Determine the (x, y) coordinate at the center of the cell enclosing the given text.  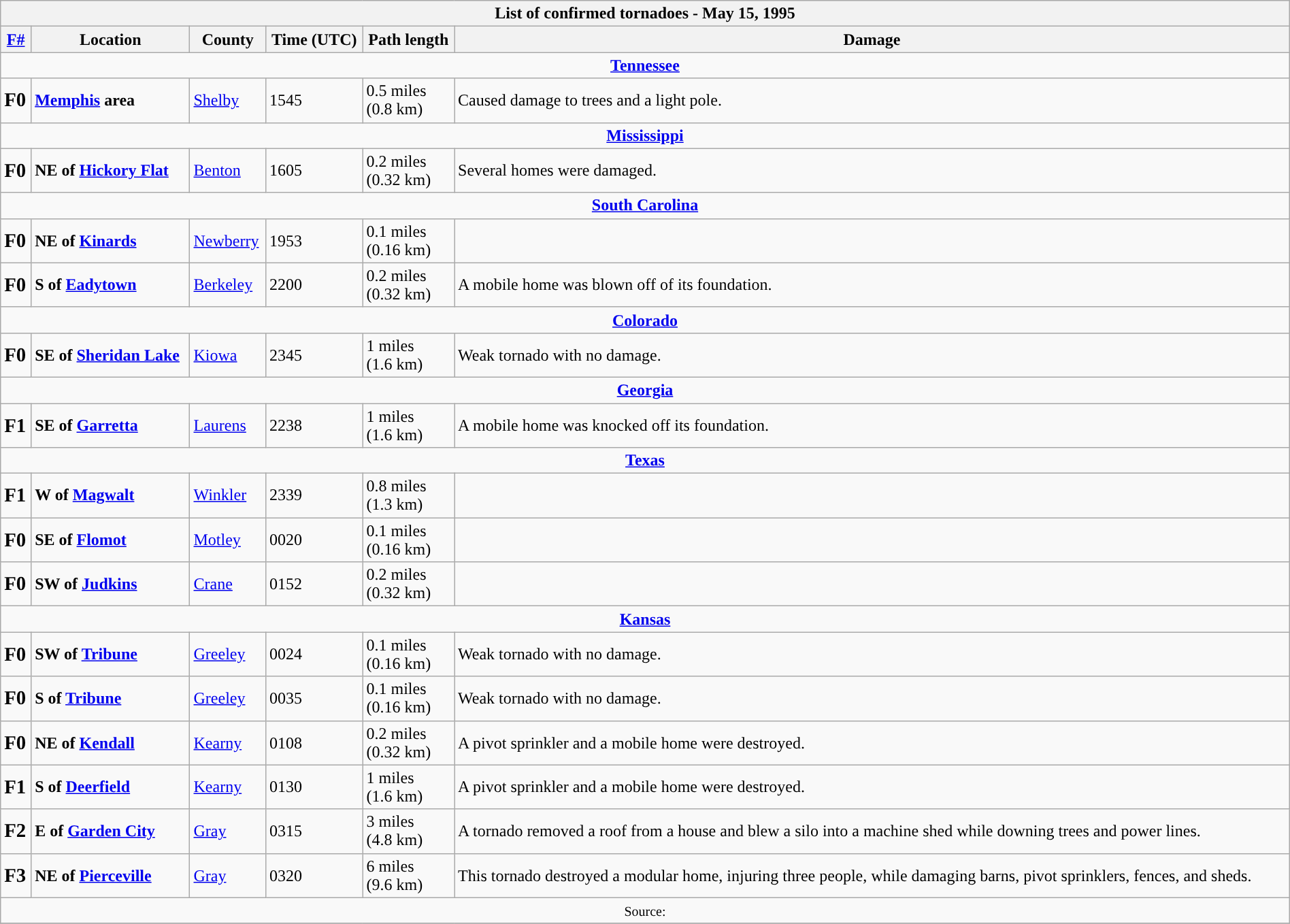
0152 (314, 584)
SE of Flomot (110, 540)
SW of Judkins (110, 584)
Crane (228, 584)
0315 (314, 831)
Benton (228, 170)
E of Garden City (110, 831)
2345 (314, 355)
S of Deerfield (110, 787)
6 miles (9.6 km) (408, 875)
Berkeley (228, 284)
W of Magwalt (110, 495)
0130 (314, 787)
Path length (408, 39)
Kansas (645, 619)
SE of Sheridan Lake (110, 355)
South Carolina (645, 205)
0020 (314, 540)
1605 (314, 170)
0035 (314, 698)
Shelby (228, 101)
F# (16, 39)
Laurens (228, 425)
Newberry (228, 241)
Texas (645, 461)
Caused damage to trees and a light pole. (872, 101)
0108 (314, 743)
Location (110, 39)
County (228, 39)
A tornado removed a roof from a house and blew a silo into a machine shed while downing trees and power lines. (872, 831)
NE of Kendall (110, 743)
SW of Tribune (110, 655)
A mobile home was blown off of its foundation. (872, 284)
NE of Hickory Flat (110, 170)
Winkler (228, 495)
Memphis area (110, 101)
1545 (314, 101)
Tennessee (645, 65)
0.8 miles (1.3 km) (408, 495)
0320 (314, 875)
Kiowa (228, 355)
Colorado (645, 320)
NE of Kinards (110, 241)
Source: (645, 910)
Damage (872, 39)
Mississippi (645, 135)
2339 (314, 495)
SE of Garretta (110, 425)
0024 (314, 655)
F3 (16, 875)
3 miles (4.8 km) (408, 831)
A mobile home was knocked off its foundation. (872, 425)
Time (UTC) (314, 39)
2200 (314, 284)
1953 (314, 241)
This tornado destroyed a modular home, injuring three people, while damaging barns, pivot sprinklers, fences, and sheds. (872, 875)
Several homes were damaged. (872, 170)
NE of Pierceville (110, 875)
2238 (314, 425)
List of confirmed tornadoes - May 15, 1995 (645, 14)
S of Tribune (110, 698)
Georgia (645, 390)
Motley (228, 540)
S of Eadytown (110, 284)
F2 (16, 831)
0.5 miles (0.8 km) (408, 101)
